Capture the cell that displays the provided text and extract its [x, y] central coordinate. 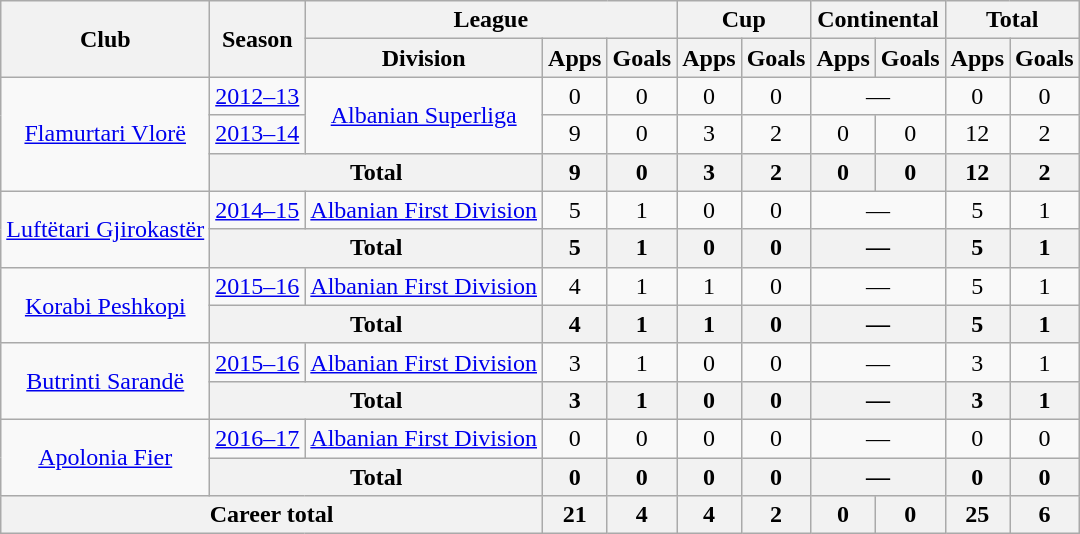
2014–15 [258, 210]
Cup [744, 20]
League [491, 20]
Butrinti Sarandë [106, 381]
25 [977, 515]
Apolonia Fier [106, 457]
Korabi Peshkopi [106, 305]
2013–14 [258, 134]
21 [575, 515]
Continental [878, 20]
6 [1045, 515]
2012–13 [258, 96]
Career total [272, 515]
Flamurtari Vlorë [106, 134]
Albanian Superliga [424, 115]
Luftëtari Gjirokastër [106, 229]
2016–17 [258, 438]
Season [258, 39]
Division [424, 58]
Club [106, 39]
